Return (X, Y) of the center of cell containing provided text 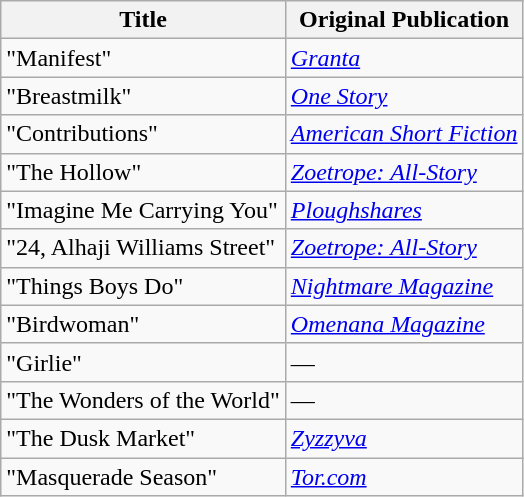
"Masquerade Season" (144, 477)
American Short Fiction (404, 134)
"Birdwoman" (144, 324)
"Contributions" (144, 134)
"Manifest" (144, 58)
"The Wonders of the World" (144, 400)
"Breastmilk" (144, 96)
Ploughshares (404, 210)
Omenana Magazine (404, 324)
"The Dusk Market" (144, 438)
Granta (404, 58)
Tor.com (404, 477)
Nightmare Magazine (404, 286)
Zyzzyva (404, 438)
"Imagine Me Carrying You" (144, 210)
"24, Alhaji Williams Street" (144, 248)
Original Publication (404, 20)
"Things Boys Do" (144, 286)
Title (144, 20)
One Story (404, 96)
"Girlie" (144, 362)
"The Hollow" (144, 172)
